Locate the cell with the specified text and output its (X, Y) center coordinate. 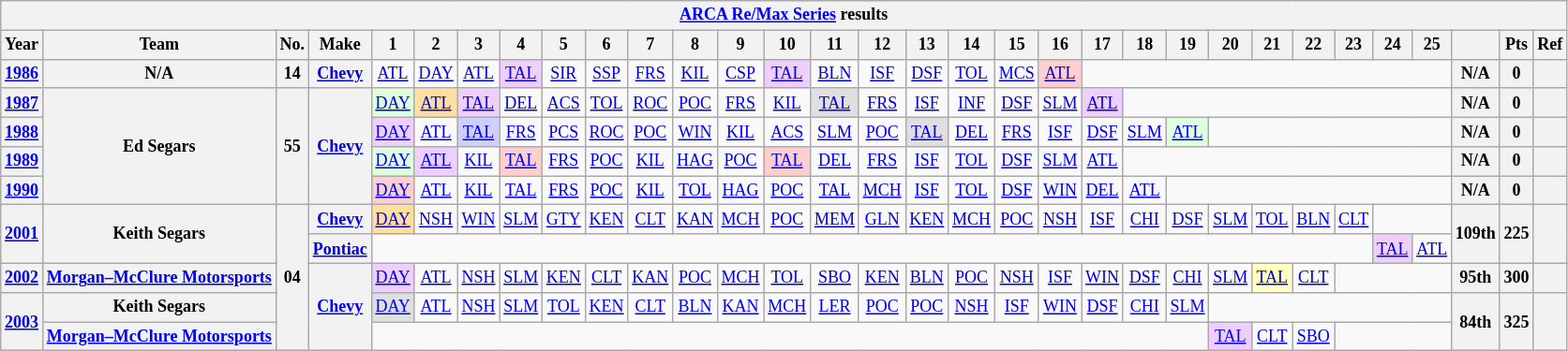
1990 (22, 191)
INF (972, 103)
55 (292, 146)
10 (787, 45)
21 (1273, 45)
Pontiac (339, 249)
1 (393, 45)
20 (1231, 45)
325 (1516, 321)
SSP (606, 73)
95th (1475, 277)
15 (1016, 45)
22 (1314, 45)
18 (1144, 45)
Team (159, 45)
11 (835, 45)
SIR (564, 73)
6 (606, 45)
9 (740, 45)
GLN (882, 219)
1986 (22, 73)
Year (22, 45)
2002 (22, 277)
1989 (22, 161)
23 (1353, 45)
109th (1475, 234)
PCS (564, 131)
19 (1187, 45)
13 (927, 45)
MCS (1016, 73)
MEM (835, 219)
3 (478, 45)
No. (292, 45)
25 (1432, 45)
4 (521, 45)
2003 (22, 321)
1987 (22, 103)
17 (1102, 45)
5 (564, 45)
225 (1516, 234)
2001 (22, 234)
Make (339, 45)
ARCA Re/Max Series results (784, 15)
300 (1516, 277)
GTY (564, 219)
12 (882, 45)
24 (1393, 45)
Ed Segars (159, 146)
CSP (740, 73)
7 (650, 45)
8 (695, 45)
1988 (22, 131)
Ref (1550, 45)
16 (1060, 45)
04 (292, 278)
2 (436, 45)
Pts (1516, 45)
84th (1475, 321)
LER (835, 307)
